From the cell containing the given text, extract its center point as (X, Y) coordinate. 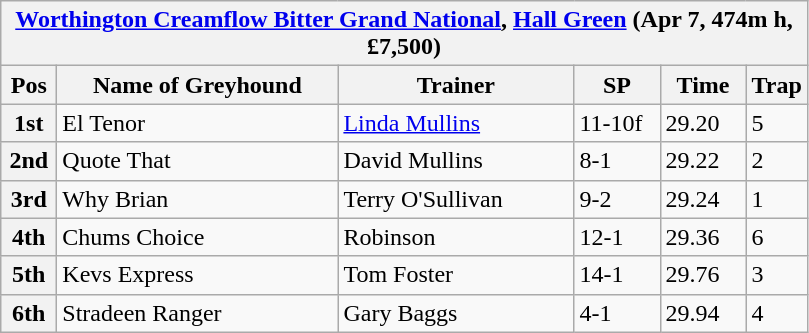
8-1 (617, 161)
Trap (776, 85)
4th (29, 237)
4-1 (617, 313)
Quote That (198, 161)
Stradeen Ranger (198, 313)
12-1 (617, 237)
5 (776, 123)
Linda Mullins (456, 123)
5th (29, 275)
11-10f (617, 123)
1st (29, 123)
29.94 (703, 313)
David Mullins (456, 161)
6th (29, 313)
2nd (29, 161)
SP (617, 85)
Robinson (456, 237)
3 (776, 275)
Trainer (456, 85)
29.22 (703, 161)
El Tenor (198, 123)
Why Brian (198, 199)
Chums Choice (198, 237)
Kevs Express (198, 275)
6 (776, 237)
Terry O'Sullivan (456, 199)
Tom Foster (456, 275)
Worthington Creamflow Bitter Grand National, Hall Green (Apr 7, 474m h, £7,500) (404, 34)
Pos (29, 85)
9-2 (617, 199)
29.20 (703, 123)
14-1 (617, 275)
Gary Baggs (456, 313)
Name of Greyhound (198, 85)
29.36 (703, 237)
Time (703, 85)
2 (776, 161)
1 (776, 199)
3rd (29, 199)
29.76 (703, 275)
4 (776, 313)
29.24 (703, 199)
